Capture the cell that displays the provided text and extract its (x, y) central coordinate. 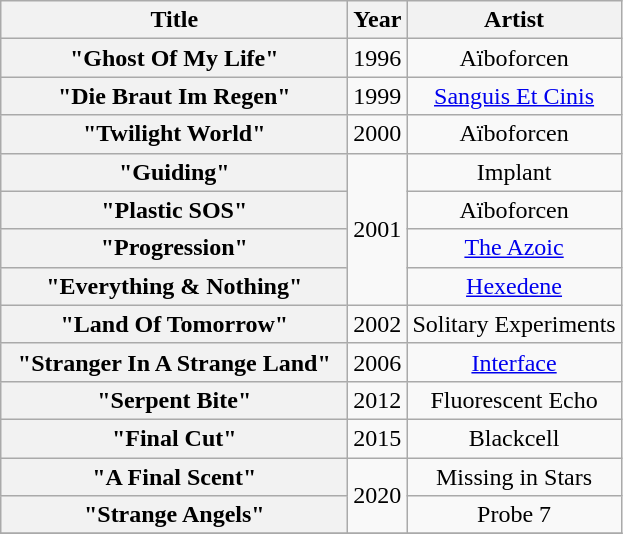
"Final Cut" (174, 438)
Year (378, 20)
"Guiding" (174, 172)
"Stranger In A Strange Land" (174, 362)
2020 (378, 496)
2002 (378, 324)
"Everything & Nothing" (174, 286)
Solitary Experiments (514, 324)
Hexedene (514, 286)
"A Final Scent" (174, 477)
1999 (378, 96)
1996 (378, 58)
"Twilight World" (174, 134)
The Azoic (514, 248)
Title (174, 20)
"Die Braut Im Regen" (174, 96)
Fluorescent Echo (514, 400)
Artist (514, 20)
2012 (378, 400)
Sanguis Et Cinis (514, 96)
2001 (378, 229)
Implant (514, 172)
Interface (514, 362)
Blackcell (514, 438)
2000 (378, 134)
"Progression" (174, 248)
Probe 7 (514, 515)
"Land Of Tomorrow" (174, 324)
"Strange Angels" (174, 515)
"Serpent Bite" (174, 400)
2006 (378, 362)
2015 (378, 438)
"Ghost Of My Life" (174, 58)
"Plastic SOS" (174, 210)
Missing in Stars (514, 477)
